Capture the cell that displays the provided text and extract its (X, Y) central coordinate. 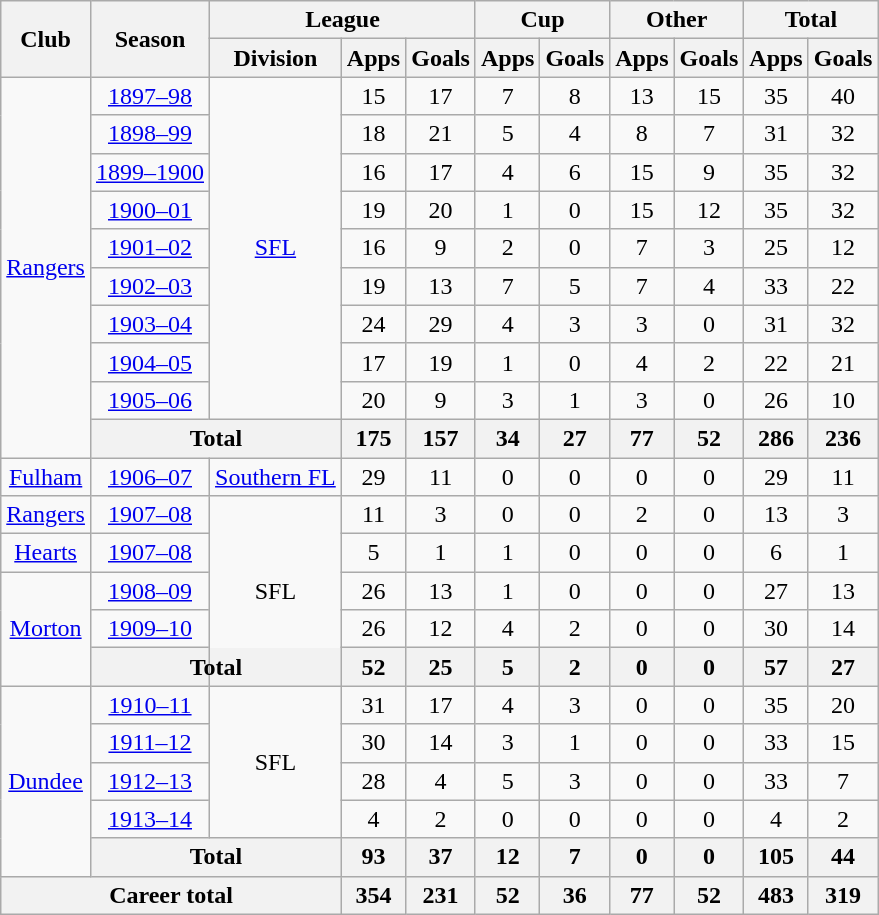
28 (373, 781)
1901–02 (150, 248)
24 (373, 324)
1908–09 (150, 591)
1904–05 (150, 362)
Career total (172, 895)
1906–07 (150, 477)
231 (441, 895)
League (343, 20)
Cup (542, 20)
37 (441, 857)
Fulham (46, 477)
40 (843, 96)
Season (150, 39)
44 (843, 857)
1898–99 (150, 134)
1910–11 (150, 705)
157 (441, 438)
1900–01 (150, 210)
Dundee (46, 781)
34 (507, 438)
18 (373, 134)
319 (843, 895)
1905–06 (150, 400)
1899–1900 (150, 172)
57 (776, 667)
93 (373, 857)
1911–12 (150, 743)
1912–13 (150, 781)
175 (373, 438)
236 (843, 438)
36 (575, 895)
Morton (46, 629)
1897–98 (150, 96)
286 (776, 438)
1909–10 (150, 629)
105 (776, 857)
10 (843, 400)
1903–04 (150, 324)
Club (46, 39)
1913–14 (150, 819)
Division (276, 58)
483 (776, 895)
1902–03 (150, 286)
Hearts (46, 553)
Other (677, 20)
354 (373, 895)
Southern FL (276, 477)
